Identify which cell holds the provided text, then report its (X, Y) central coordinate. 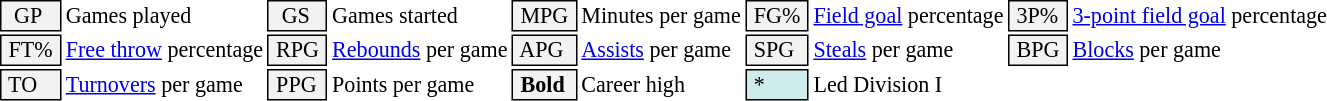
GP (30, 16)
Assists per game (661, 50)
Games started (420, 16)
PPG (298, 85)
SPG (777, 50)
RPG (298, 50)
APG (544, 50)
Steals per game (908, 50)
FG% (777, 16)
FT% (30, 50)
BPG (1038, 50)
Games played (164, 16)
MPG (544, 16)
Bold (544, 85)
Free throw percentage (164, 50)
Led Division I (908, 85)
Turnovers per game (164, 85)
Minutes per game (661, 16)
GS (298, 16)
* (777, 85)
TO (30, 85)
Career high (661, 85)
Field goal percentage (908, 16)
3P% (1038, 16)
Points per game (420, 85)
Rebounds per game (420, 50)
